Search for the cell housing the specified text and yield its [X, Y] center coordinate. 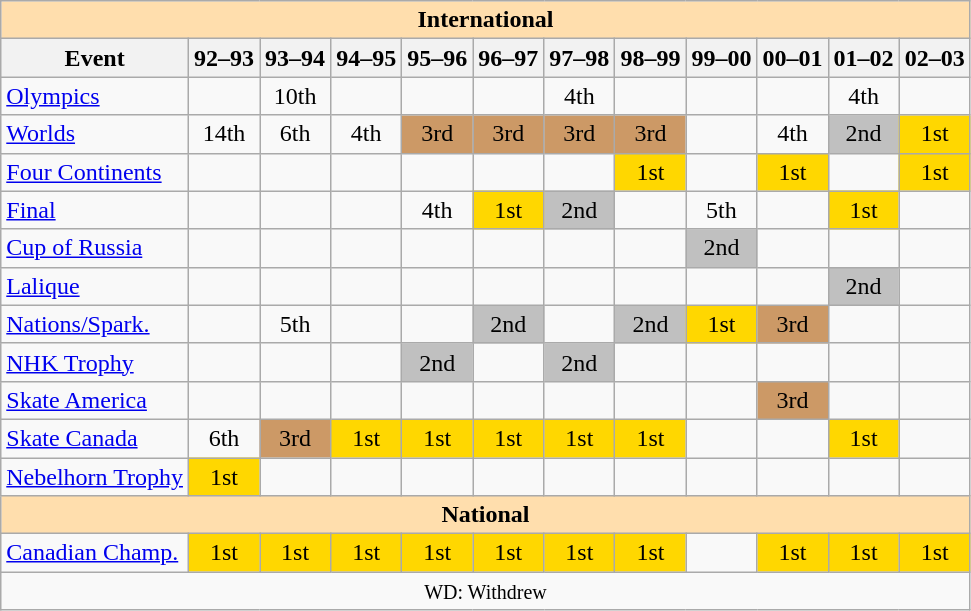
01–02 [864, 58]
Skate Canada [95, 438]
International [486, 20]
Olympics [95, 96]
94–95 [366, 58]
Lalique [95, 286]
97–98 [580, 58]
Nations/Spark. [95, 324]
Event [95, 58]
00–01 [792, 58]
14th [224, 134]
93–94 [296, 58]
WD: Withdrew [486, 591]
Cup of Russia [95, 248]
NHK Trophy [95, 362]
02–03 [934, 58]
Nebelhorn Trophy [95, 477]
98–99 [650, 58]
Final [95, 210]
95–96 [438, 58]
Skate America [95, 400]
10th [296, 96]
Worlds [95, 134]
99–00 [722, 58]
Canadian Champ. [95, 553]
Four Continents [95, 172]
92–93 [224, 58]
National [486, 515]
96–97 [508, 58]
